Extract the [X, Y] coordinate from the center of the cell holding the provided text.  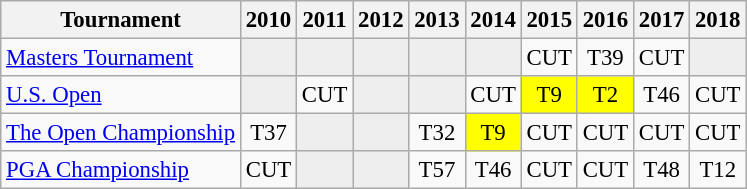
PGA Championship [121, 170]
T37 [268, 133]
2016 [605, 20]
2010 [268, 20]
2012 [381, 20]
U.S. Open [121, 95]
The Open Championship [121, 133]
2013 [437, 20]
T2 [605, 95]
T12 [718, 170]
Masters Tournament [121, 58]
T57 [437, 170]
2017 [661, 20]
T48 [661, 170]
2014 [493, 20]
2018 [718, 20]
T39 [605, 58]
Tournament [121, 20]
2011 [325, 20]
T32 [437, 133]
2015 [549, 20]
